Find where the given text appears and provide that cell's center as (X, Y) coordinate. 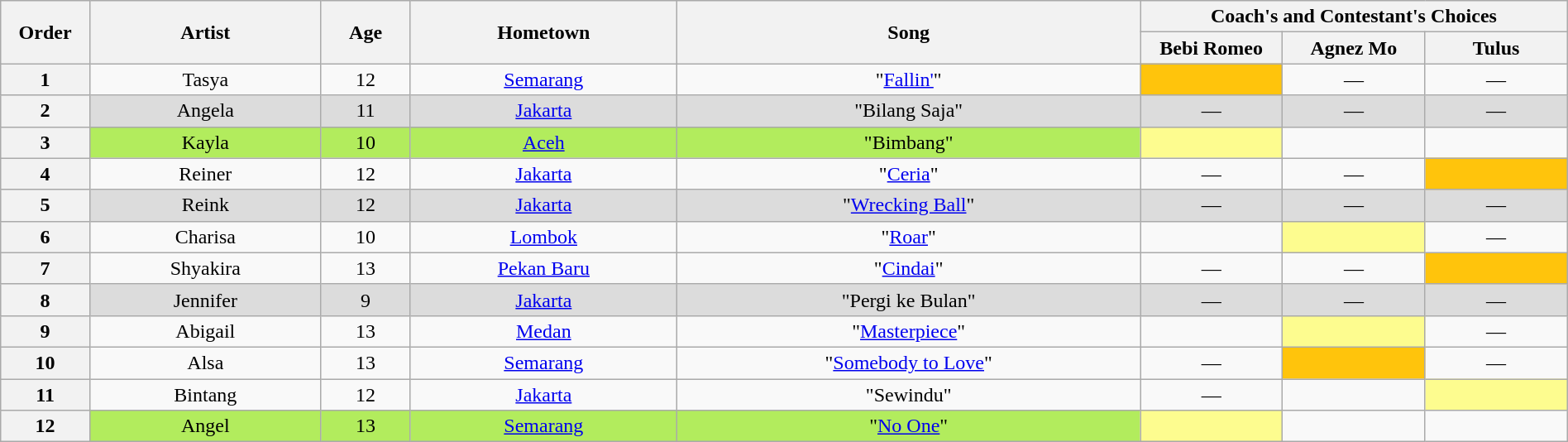
Shyakira (205, 268)
1 (45, 79)
Age (366, 32)
"Pergi ke Bulan" (909, 300)
Pekan Baru (544, 268)
"Cindai" (909, 268)
2 (45, 111)
"Bimbang" (909, 142)
Kayla (205, 142)
Reiner (205, 174)
Artist (205, 32)
"Roar" (909, 237)
"Somebody to Love" (909, 363)
Lombok (544, 237)
4 (45, 174)
Tulus (1496, 48)
Coach's and Contestant's Choices (1355, 17)
"Fallin'" (909, 79)
Angel (205, 426)
6 (45, 237)
7 (45, 268)
Hometown (544, 32)
Bintang (205, 395)
Alsa (205, 363)
Tasya (205, 79)
5 (45, 205)
Angela (205, 111)
8 (45, 300)
Aceh (544, 142)
Reink (205, 205)
"Wrecking Ball" (909, 205)
Medan (544, 331)
"Masterpiece" (909, 331)
"Ceria" (909, 174)
"Bilang Saja" (909, 111)
"No One" (909, 426)
3 (45, 142)
Abigail (205, 331)
Jennifer (205, 300)
Song (909, 32)
"Sewindu" (909, 395)
Order (45, 32)
Charisa (205, 237)
Bebi Romeo (1212, 48)
Agnez Mo (1354, 48)
